Return the (x, y) coordinate for the center point of the cell that contains the specified text.  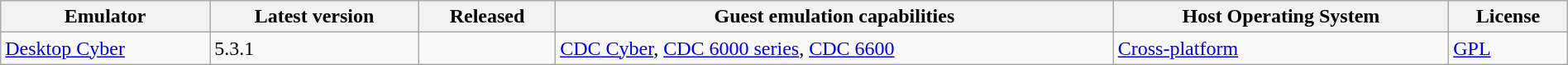
GPL (1508, 48)
Latest version (314, 17)
Cross-platform (1280, 48)
Emulator (106, 17)
5.3.1 (314, 48)
Host Operating System (1280, 17)
License (1508, 17)
CDC Cyber, CDC 6000 series, CDC 6600 (835, 48)
Guest emulation capabilities (835, 17)
Desktop Cyber (106, 48)
Released (486, 17)
